Extract the [x, y] coordinate from the center of the cell holding the provided text.  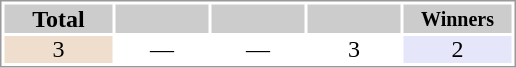
2 [458, 50]
Winners [458, 18]
Total [58, 18]
